Search for the cell housing the specified text and yield its (x, y) center coordinate. 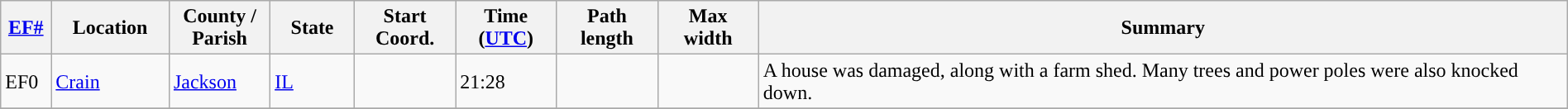
Max width (708, 28)
Start Coord. (404, 28)
EF# (26, 28)
EF0 (26, 81)
County / Parish (219, 28)
IL (313, 81)
Time (UTC) (506, 28)
State (313, 28)
Location (111, 28)
21:28 (506, 81)
Path length (607, 28)
A house was damaged, along with a farm shed. Many trees and power poles were also knocked down. (1163, 81)
Crain (111, 81)
Summary (1163, 28)
Jackson (219, 81)
